Output the [X, Y] coordinate of the center of the cell containing the given text.  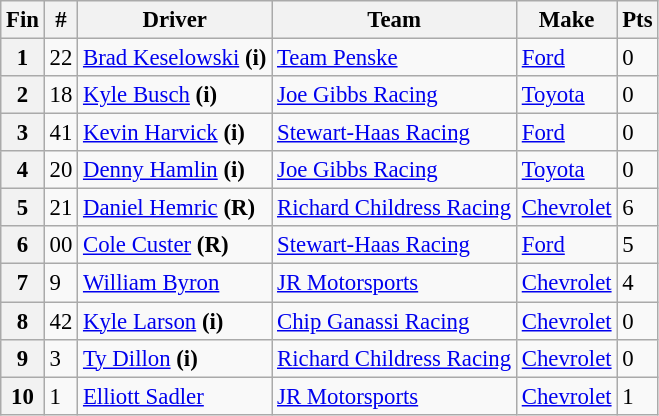
00 [60, 245]
20 [60, 170]
William Byron [175, 283]
Cole Custer (R) [175, 245]
2 [23, 95]
Daniel Hemric (R) [175, 208]
42 [60, 321]
Chip Ganassi Racing [394, 321]
Kyle Larson (i) [175, 321]
Ty Dillon (i) [175, 358]
22 [60, 58]
21 [60, 208]
7 [23, 283]
Make [566, 20]
10 [23, 396]
Kyle Busch (i) [175, 95]
# [60, 20]
Team Penske [394, 58]
8 [23, 321]
Pts [638, 20]
41 [60, 133]
Driver [175, 20]
18 [60, 95]
Fin [23, 20]
Kevin Harvick (i) [175, 133]
Team [394, 20]
Denny Hamlin (i) [175, 170]
Brad Keselowski (i) [175, 58]
Elliott Sadler [175, 396]
